Return the [X, Y] coordinate for the center point of the cell that contains the specified text.  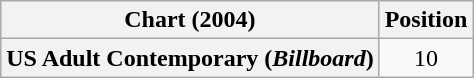
Position [426, 20]
10 [426, 58]
Chart (2004) [190, 20]
US Adult Contemporary (Billboard) [190, 58]
